Determine the (X, Y) coordinate at the center of the cell enclosing the given text.  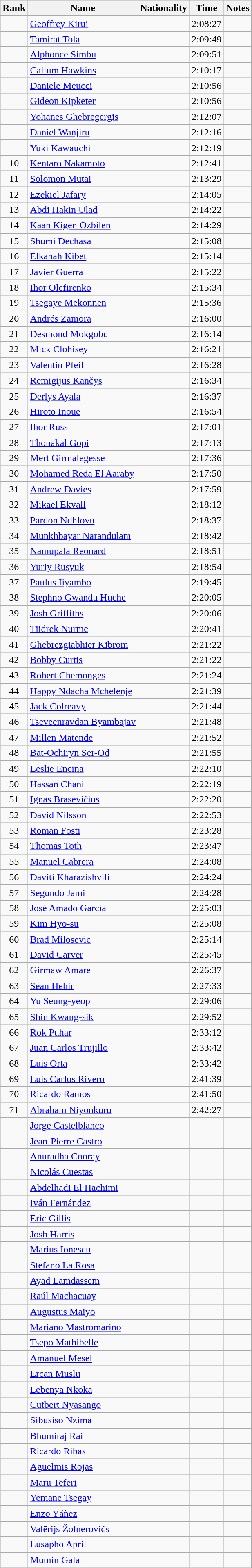
2:09:49 (207, 39)
48 (14, 753)
Yuriy Rusyuk (83, 567)
Millen Matende (83, 738)
Sean Hehir (83, 986)
2:22:53 (207, 815)
2:18:12 (207, 505)
18 (14, 287)
24 (14, 380)
José Amado García (83, 908)
2:18:37 (207, 520)
Tiidrek Nurme (83, 629)
2:26:37 (207, 970)
Nicolás Cuestas (83, 1172)
2:16:37 (207, 396)
Pardon Ndhlovu (83, 520)
Anuradha Cooray (83, 1156)
68 (14, 1063)
2:20:05 (207, 598)
2:16:28 (207, 365)
2:16:00 (207, 318)
Amanuel Mesel (83, 1358)
Notes (238, 8)
Kim Hyo-su (83, 923)
10 (14, 163)
2:22:10 (207, 769)
Ihor Russ (83, 427)
Callum Hawkins (83, 70)
2:21:24 (207, 675)
Mikael Ekvall (83, 505)
2:25:45 (207, 955)
Segundo Jami (83, 892)
Alphonce Simbu (83, 55)
67 (14, 1048)
Tamirat Tola (83, 39)
23 (14, 365)
2:17:01 (207, 427)
Derlys Ayala (83, 396)
19 (14, 303)
42 (14, 660)
2:24:24 (207, 877)
2:25:03 (207, 908)
2:16:14 (207, 334)
2:24:28 (207, 892)
34 (14, 536)
39 (14, 613)
Bat-Ochiryn Ser-Od (83, 753)
70 (14, 1094)
Yuki Kawauchi (83, 148)
33 (14, 520)
Tsegaye Mekonnen (83, 303)
Yemane Tsegay (83, 1498)
Time (207, 8)
2:33:12 (207, 1032)
Bobby Curtis (83, 660)
56 (14, 877)
2:15:22 (207, 272)
Rank (14, 8)
16 (14, 256)
Josh Harris (83, 1234)
Abdelhadi El Hachimi (83, 1188)
Hiroto Inoue (83, 411)
Ricardo Ribas (83, 1451)
Solomon Mutai (83, 179)
15 (14, 241)
2:14:05 (207, 194)
2:20:41 (207, 629)
Andrés Zamora (83, 318)
2:24:08 (207, 861)
31 (14, 489)
32 (14, 505)
2:16:21 (207, 349)
Ercan Muslu (83, 1374)
2:09:51 (207, 55)
Namupala Reonard (83, 551)
Desmond Mokgobu (83, 334)
Yu Seung-yeop (83, 1001)
Eric Gillis (83, 1219)
2:17:59 (207, 489)
50 (14, 784)
2:15:36 (207, 303)
58 (14, 908)
2:18:51 (207, 551)
2:10:17 (207, 70)
Robert Chemonges (83, 675)
2:18:54 (207, 567)
Mert Girmalegesse (83, 458)
2:23:47 (207, 846)
36 (14, 567)
2:15:08 (207, 241)
45 (14, 707)
22 (14, 349)
2:17:36 (207, 458)
2:21:48 (207, 722)
43 (14, 675)
Ricardo Ramos (83, 1094)
71 (14, 1110)
14 (14, 225)
Paulus Iiyambo (83, 582)
2:21:55 (207, 753)
66 (14, 1032)
2:15:34 (207, 287)
Elkanah Kibet (83, 256)
2:14:29 (207, 225)
29 (14, 458)
Tsepo Mathibelle (83, 1343)
Rok Puhar (83, 1032)
2:16:34 (207, 380)
Aguelmis Rojas (83, 1467)
Andrew Davies (83, 489)
2:18:42 (207, 536)
Thomas Toth (83, 846)
21 (14, 334)
Thonakal Gopi (83, 442)
62 (14, 970)
Roman Fosti (83, 830)
2:23:28 (207, 830)
26 (14, 411)
65 (14, 1017)
Mumin Gala (83, 1560)
2:22:19 (207, 784)
2:29:06 (207, 1001)
Mick Clohisey (83, 349)
2:25:14 (207, 939)
41 (14, 644)
44 (14, 691)
2:12:41 (207, 163)
2:21:52 (207, 738)
Daniel Wanjiru (83, 132)
Kaan Kigen Özbilen (83, 225)
Marius Ionescu (83, 1250)
2:12:19 (207, 148)
Ihor Olefirenko (83, 287)
Sibusiso Nzima (83, 1420)
Valērijs Žolnerovičs (83, 1529)
27 (14, 427)
12 (14, 194)
46 (14, 722)
Jack Colreavy (83, 707)
60 (14, 939)
Kentaro Nakamoto (83, 163)
Cutbert Nyasango (83, 1405)
2:41:50 (207, 1094)
47 (14, 738)
Ignas Brasevičius (83, 799)
Remigijus Kančys (83, 380)
Josh Griffiths (83, 613)
Happy Ndacha Mchelenje (83, 691)
Lusapho April (83, 1544)
35 (14, 551)
David Nilsson (83, 815)
55 (14, 861)
Ayad Lamdassem (83, 1281)
Daniele Meucci (83, 86)
17 (14, 272)
2:42:27 (207, 1110)
20 (14, 318)
2:21:39 (207, 691)
2:13:29 (207, 179)
Lebenya Nkoka (83, 1389)
Shumi Dechasa (83, 241)
2:29:52 (207, 1017)
2:15:14 (207, 256)
11 (14, 179)
Manuel Cabrera (83, 861)
2:16:54 (207, 411)
Daviti Kharazishvili (83, 877)
2:19:45 (207, 582)
Stefano La Rosa (83, 1265)
Ghebrezgiabhier Kibrom (83, 644)
2:08:27 (207, 24)
Shin Kwang-sik (83, 1017)
37 (14, 582)
Jorge Castelblanco (83, 1125)
2:27:33 (207, 986)
2:20:06 (207, 613)
Raúl Machacuay (83, 1296)
Leslie Encina (83, 769)
2:22:20 (207, 799)
2:21:44 (207, 707)
Girmaw Amare (83, 970)
Tseveenravdan Byambajav (83, 722)
57 (14, 892)
54 (14, 846)
28 (14, 442)
25 (14, 396)
2:12:07 (207, 117)
2:17:13 (207, 442)
Abdi Hakin Ulad (83, 210)
Mariano Mastromarino (83, 1327)
13 (14, 210)
40 (14, 629)
63 (14, 986)
Enzo Yáñez (83, 1513)
2:17:50 (207, 474)
Yohanes Ghebregergis (83, 117)
Valentin Pfeil (83, 365)
Bhumiraj Rai (83, 1435)
38 (14, 598)
69 (14, 1079)
53 (14, 830)
Iván Fernández (83, 1203)
Javier Guerra (83, 272)
Juan Carlos Trujillo (83, 1048)
Brad Milosevic (83, 939)
Abraham Niyonkuru (83, 1110)
Luis Carlos Rivero (83, 1079)
Luis Orta (83, 1063)
Stephno Gwandu Huche (83, 598)
2:41:39 (207, 1079)
64 (14, 1001)
Nationality (164, 8)
2:12:16 (207, 132)
Ezekiel Jafary (83, 194)
52 (14, 815)
Maru Teferi (83, 1482)
2:25:08 (207, 923)
30 (14, 474)
David Carver (83, 955)
Geoffrey Kirui (83, 24)
49 (14, 769)
Hassan Chani (83, 784)
Munkhbayar Narandulam (83, 536)
Jean-Pierre Castro (83, 1141)
61 (14, 955)
51 (14, 799)
Gideon Kipketer (83, 101)
2:14:22 (207, 210)
Name (83, 8)
59 (14, 923)
Mohamed Reda El Aaraby (83, 474)
Augustus Maiyo (83, 1312)
